Locate the cell with the specified text and output its (X, Y) center coordinate. 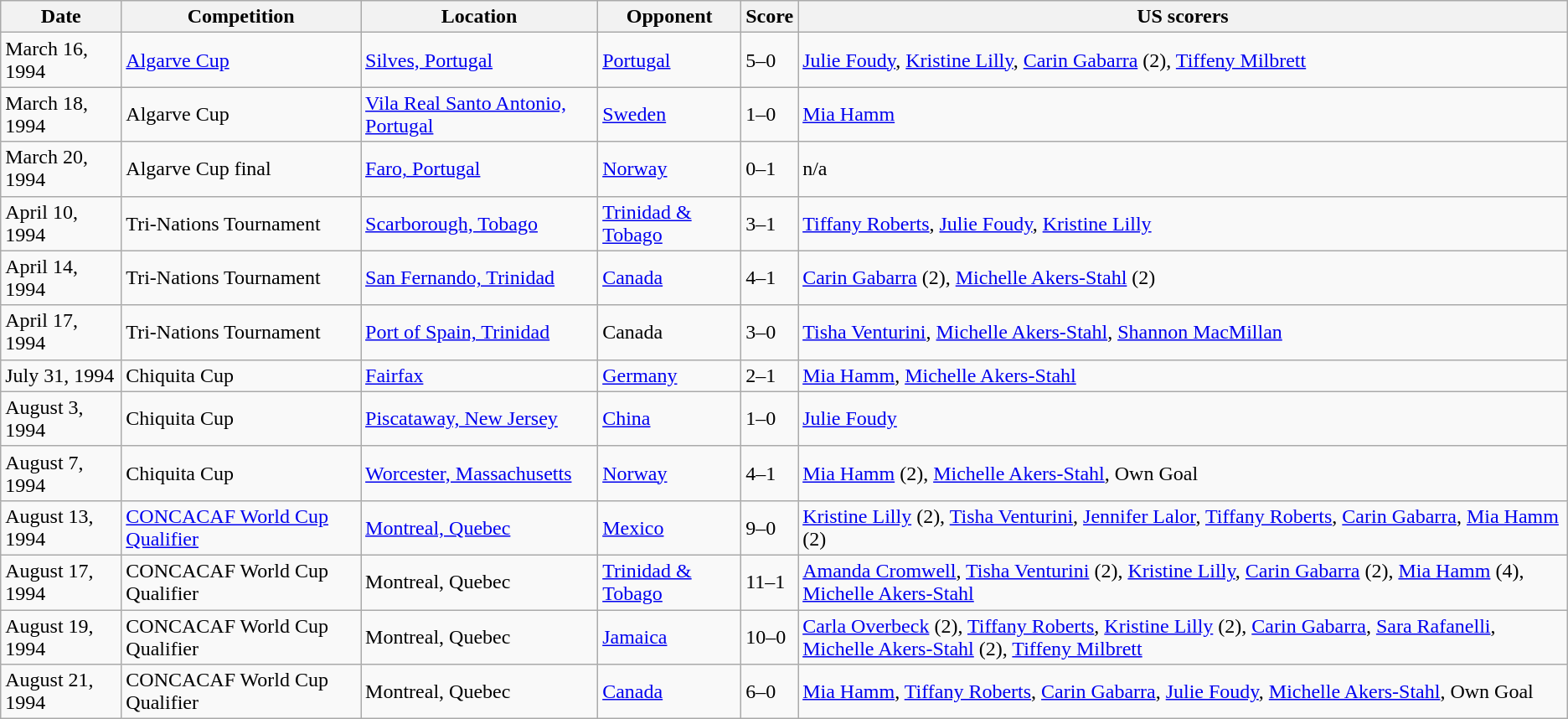
Worcester, Massachusetts (479, 473)
Fairfax (479, 375)
Kristine Lilly (2), Tisha Venturini, Jennifer Lalor, Tiffany Roberts, Carin Gabarra, Mia Hamm (2) (1183, 528)
Julie Foudy, Kristine Lilly, Carin Gabarra (2), Tiffeny Milbrett (1183, 60)
March 16, 1994 (61, 60)
2–1 (770, 375)
Tisha Venturini, Michelle Akers-Stahl, Shannon MacMillan (1183, 332)
China (670, 419)
Carla Overbeck (2), Tiffany Roberts, Kristine Lilly (2), Carin Gabarra, Sara Rafanelli, Michelle Akers-Stahl (2), Tiffeny Milbrett (1183, 637)
July 31, 1994 (61, 375)
August 3, 1994 (61, 419)
Port of Spain, Trinidad (479, 332)
Mia Hamm, Michelle Akers-Stahl (1183, 375)
Mia Hamm, Tiffany Roberts, Carin Gabarra, Julie Foudy, Michelle Akers-Stahl, Own Goal (1183, 692)
Opponent (670, 17)
April 17, 1994 (61, 332)
April 14, 1994 (61, 278)
Algarve Cup final (241, 169)
San Fernando, Trinidad (479, 278)
Sweden (670, 114)
Location (479, 17)
Scarborough, Tobago (479, 223)
Silves, Portugal (479, 60)
August 17, 1994 (61, 582)
Tiffany Roberts, Julie Foudy, Kristine Lilly (1183, 223)
August 19, 1994 (61, 637)
Score (770, 17)
Mexico (670, 528)
3–1 (770, 223)
US scorers (1183, 17)
Amanda Cromwell, Tisha Venturini (2), Kristine Lilly, Carin Gabarra (2), Mia Hamm (4), Michelle Akers-Stahl (1183, 582)
11–1 (770, 582)
9–0 (770, 528)
August 21, 1994 (61, 692)
August 13, 1994 (61, 528)
Julie Foudy (1183, 419)
Faro, Portugal (479, 169)
Portugal (670, 60)
April 10, 1994 (61, 223)
Date (61, 17)
March 20, 1994 (61, 169)
10–0 (770, 637)
5–0 (770, 60)
Mia Hamm (1183, 114)
n/a (1183, 169)
Mia Hamm (2), Michelle Akers-Stahl, Own Goal (1183, 473)
August 7, 1994 (61, 473)
Piscataway, New Jersey (479, 419)
0–1 (770, 169)
Competition (241, 17)
Jamaica (670, 637)
6–0 (770, 692)
3–0 (770, 332)
Carin Gabarra (2), Michelle Akers-Stahl (2) (1183, 278)
Vila Real Santo Antonio, Portugal (479, 114)
Germany (670, 375)
March 18, 1994 (61, 114)
